Extract the (X, Y) coordinate from the center of the cell holding the provided text.  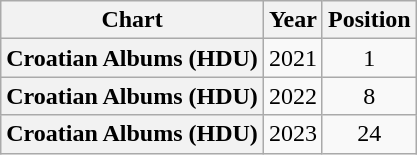
2021 (292, 58)
2023 (292, 134)
2022 (292, 96)
Year (292, 20)
Chart (132, 20)
8 (369, 96)
Position (369, 20)
24 (369, 134)
1 (369, 58)
